Output the [X, Y] coordinate of the center of the cell containing the given text.  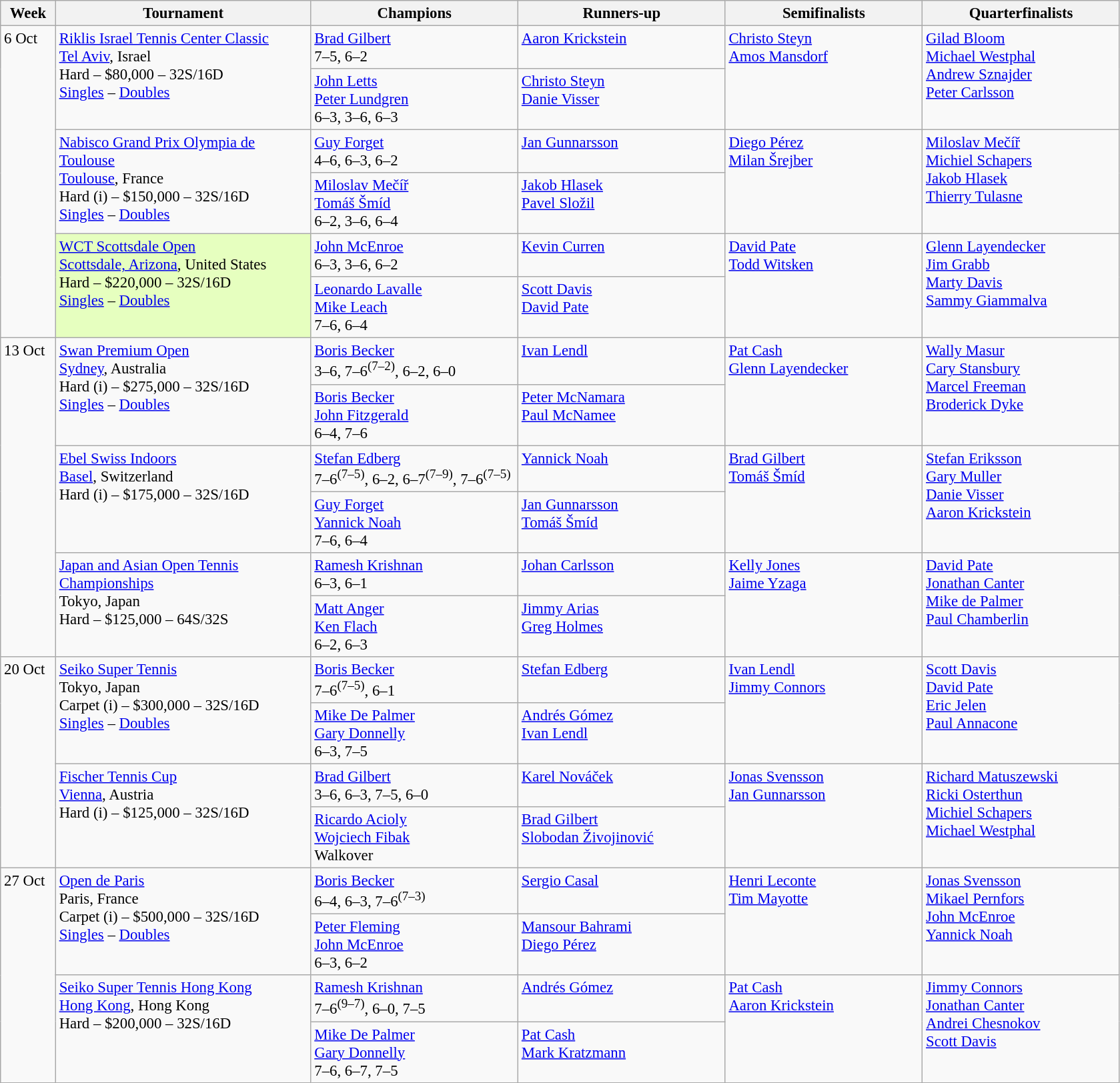
Leonardo Lavalle Mike Leach 7–6, 6–4 [415, 308]
Pat Cash Glenn Layendecker [824, 392]
Open de Paris Paris, FranceCarpet (i) – $500,000 – 32S/16D Singles – Doubles [183, 922]
Miloslav Mečíř Tomáš Šmíd 6–2, 3–6, 6–4 [415, 203]
Boris Becker3–6, 7–6(7–2), 6–2, 6–0 [415, 361]
Fischer Tennis Cup Vienna, AustriaHard (i) – $125,000 – 32S/16D [183, 816]
Ivan Lendl Jimmy Connors [824, 711]
Mansour Bahrami Diego Pérez [622, 945]
Glenn Layendecker Jim Grabb Marty Davis Sammy Giammalva [1021, 286]
WCT Scottsdale Open Scottsdale, Arizona, United StatesHard – $220,000 – 32S/16D Singles – Doubles [183, 286]
Jan Gunnarsson Tomáš Šmíd [622, 522]
Kelly Jones Jaime Yzaga [824, 605]
Brad Gilbert 7–5, 6–2 [415, 48]
Boris Becker John Fitzgerald 6–4, 7–6 [415, 415]
Christo Steyn Amos Mansdorf [824, 78]
Boris Becker6–4, 6–3, 7–6(7–3) [415, 891]
Brad Gilbert Slobodan Živojinović [622, 838]
Kevin Curren [622, 256]
Christo Steyn Danie Visser [622, 99]
Nabisco Grand Prix Olympia de ToulouseToulouse, FranceHard (i) – $150,000 – 32S/16D Singles – Doubles [183, 182]
Seiko Super Tennis Hong Kong Hong Kong, Hong KongHard – $200,000 – 32S/16D [183, 1030]
John Letts Peter Lundgren 6–3, 3–6, 6–3 [415, 99]
Stefan Eriksson Gary Muller Danie Visser Aaron Krickstein [1021, 499]
Mike De Palmer Gary Donnelly 7–6, 6–7, 7–5 [415, 1052]
Andrés Gómez [622, 999]
Mike De Palmer Gary Donnelly 6–3, 7–5 [415, 734]
Gilad Bloom Michael Westphal Andrew Sznajder Peter Carlsson [1021, 78]
Karel Nováček [622, 786]
Ricardo Acioly Wojciech Fibak Walkover [415, 838]
Champions [415, 13]
Week [28, 13]
David Pate Jonathan Canter Mike de Palmer Paul Chamberlin [1021, 605]
Peter Fleming John McEnroe 6–3, 6–2 [415, 945]
Sergio Casal [622, 891]
David Pate Todd Witsken [824, 286]
Jan Gunnarsson [622, 152]
Miloslav Mečíř Michiel Schapers Jakob Hlasek Thierry Tulasne [1021, 182]
Semifinalists [824, 13]
Quarterfinalists [1021, 13]
Boris Becker7–6(7–5), 6–1 [415, 680]
Ebel Swiss Indoors Basel, SwitzerlandHard (i) – $175,000 – 32S/16D [183, 499]
Diego Pérez Milan Šrejber [824, 182]
27 Oct [28, 976]
Wally Masur Cary Stansbury Marcel Freeman Broderick Dyke [1021, 392]
Seiko Super Tennis Tokyo, JapanCarpet (i) – $300,000 – 32S/16D Singles – Doubles [183, 711]
Scott Davis David Pate Eric Jelen Paul Annacone [1021, 711]
Stefan Edberg7–6(7–5), 6–2, 6–7(7–9), 7–6(7–5) [415, 468]
Brad Gilbert 3–6, 6–3, 7–5, 6–0 [415, 786]
John McEnroe 6–3, 3–6, 6–2 [415, 256]
Henri Leconte Tim Mayotte [824, 922]
Runners-up [622, 13]
Pat Cash Aaron Krickstein [824, 1030]
Jonas Svensson Jan Gunnarsson [824, 816]
Andrés Gómez Ivan Lendl [622, 734]
Ramesh Krishnan7–6(9–7), 6–0, 7–5 [415, 999]
Matt Anger Ken Flach 6–2, 6–3 [415, 626]
Guy Forget Yannick Noah 7–6, 6–4 [415, 522]
Ramesh Krishnan 6–3, 6–1 [415, 575]
Peter McNamara Paul McNamee [622, 415]
20 Oct [28, 763]
13 Oct [28, 497]
Yannick Noah [622, 468]
Tournament [183, 13]
Aaron Krickstein [622, 48]
Riklis Israel Tennis Center Classic Tel Aviv, IsraelHard – $80,000 – 32S/16D Singles – Doubles [183, 78]
Brad Gilbert Tomáš Šmíd [824, 499]
Swan Premium Open Sydney, AustraliaHard (i) – $275,000 – 32S/16D Singles – Doubles [183, 392]
Richard Matuszewski Ricki Osterthun Michiel Schapers Michael Westphal [1021, 816]
Jimmy Arias Greg Holmes [622, 626]
Guy Forget 4–6, 6–3, 6–2 [415, 152]
Scott Davis David Pate [622, 308]
Jakob Hlasek Pavel Složil [622, 203]
Pat Cash Mark Kratzmann [622, 1052]
Japan and Asian Open Tennis Championships Tokyo, JapanHard – $125,000 – 64S/32S [183, 605]
Ivan Lendl [622, 361]
Jimmy Connors Jonathan Canter Andrei Chesnokov Scott Davis [1021, 1030]
Jonas Svensson Mikael Pernfors John McEnroe Yannick Noah [1021, 922]
Johan Carlsson [622, 575]
Stefan Edberg [622, 680]
6 Oct [28, 183]
